Output the (X, Y) coordinate of the center of the cell containing the given text.  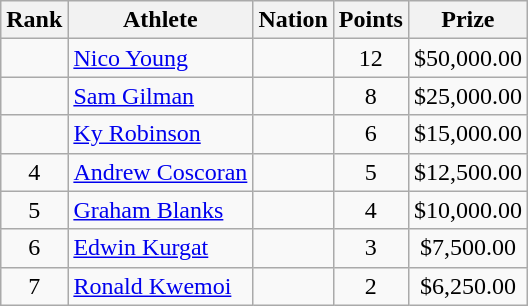
Edwin Kurgat (160, 248)
$6,250.00 (468, 286)
$12,500.00 (468, 172)
$25,000.00 (468, 96)
Graham Blanks (160, 210)
8 (370, 96)
3 (370, 248)
Ky Robinson (160, 134)
7 (34, 286)
Athlete (160, 20)
12 (370, 58)
Sam Gilman (160, 96)
Andrew Coscoran (160, 172)
Points (370, 20)
$10,000.00 (468, 210)
Nation (293, 20)
Ronald Kwemoi (160, 286)
Prize (468, 20)
$15,000.00 (468, 134)
2 (370, 286)
$50,000.00 (468, 58)
Nico Young (160, 58)
Rank (34, 20)
$7,500.00 (468, 248)
